From the cell containing the given text, extract its center point as (X, Y) coordinate. 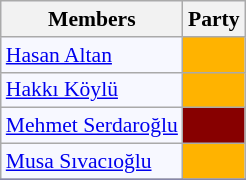
Party (214, 19)
Members (92, 19)
Hasan Altan (92, 55)
Musa Sıvacıoğlu (92, 162)
Mehmet Serdaroğlu (92, 126)
Hakkı Köylü (92, 90)
